Capture the cell that displays the provided text and extract its [X, Y] central coordinate. 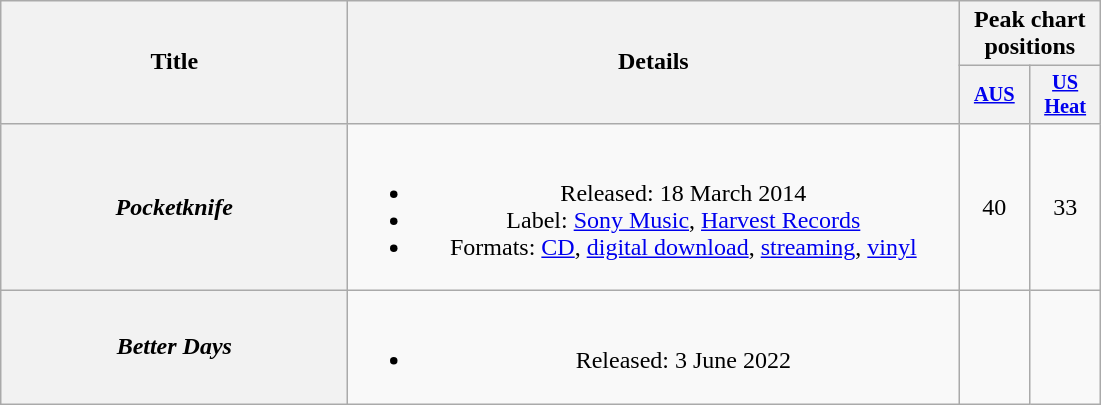
Released: 3 June 2022 [654, 348]
AUS [994, 95]
Pocketknife [174, 206]
USHeat [1066, 95]
Peak chart positions [1030, 34]
Details [654, 62]
40 [994, 206]
33 [1066, 206]
Better Days [174, 348]
Title [174, 62]
Released: 18 March 2014Label: Sony Music, Harvest RecordsFormats: CD, digital download, streaming, vinyl [654, 206]
